Provide the (X, Y) coordinate of the cell's center where the given text is located.  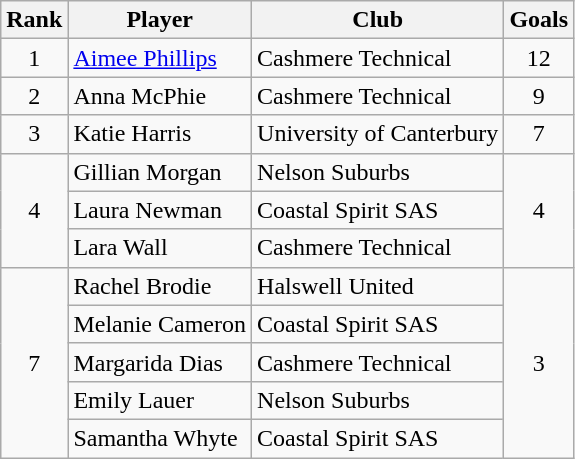
Club (378, 20)
Aimee Phillips (160, 58)
2 (34, 96)
9 (539, 96)
Melanie Cameron (160, 324)
Lara Wall (160, 248)
1 (34, 58)
Rachel Brodie (160, 286)
Katie Harris (160, 134)
Halswell United (378, 286)
Emily Lauer (160, 400)
Samantha Whyte (160, 438)
Laura Newman (160, 210)
Goals (539, 20)
Anna McPhie (160, 96)
12 (539, 58)
University of Canterbury (378, 134)
Rank (34, 20)
Gillian Morgan (160, 172)
Margarida Dias (160, 362)
Player (160, 20)
